Return (x, y) of the center of cell containing provided text 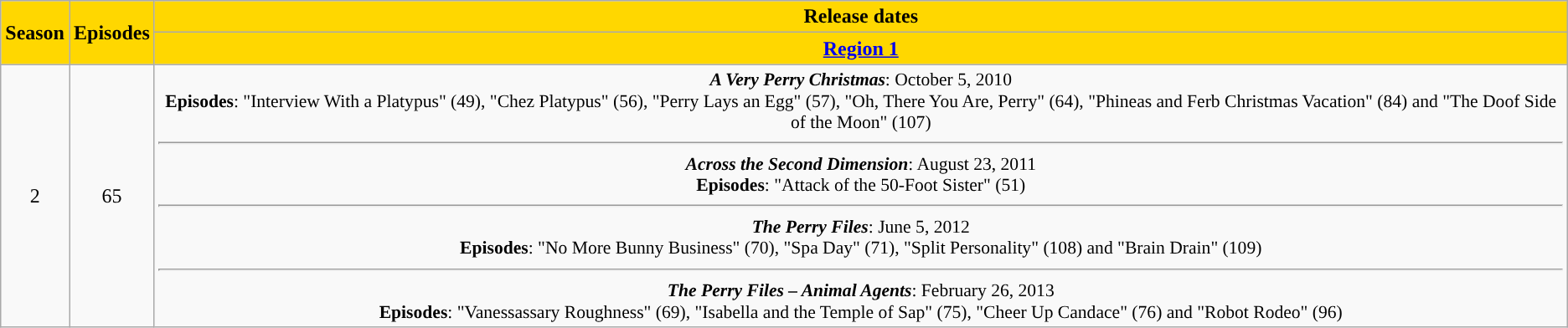
2 (35, 196)
Season (35, 33)
Episodes (111, 33)
Release dates (861, 17)
65 (111, 196)
Region 1 (861, 49)
